Return the [X, Y] coordinate for the center point of the cell that contains the specified text.  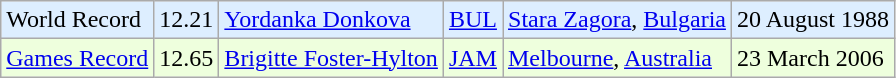
Melbourne, Australia [616, 58]
20 August 1988 [812, 20]
JAM [472, 58]
23 March 2006 [812, 58]
BUL [472, 20]
12.65 [186, 58]
World Record [78, 20]
Yordanka Donkova [332, 20]
Stara Zagora, Bulgaria [616, 20]
Brigitte Foster-Hylton [332, 58]
12.21 [186, 20]
Games Record [78, 58]
